Locate the cell with the specified text and output its (X, Y) center coordinate. 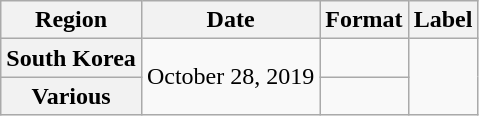
Format (364, 20)
Region (72, 20)
Date (230, 20)
October 28, 2019 (230, 77)
South Korea (72, 58)
Various (72, 96)
Label (443, 20)
